Identify which cell holds the provided text, then report its (X, Y) central coordinate. 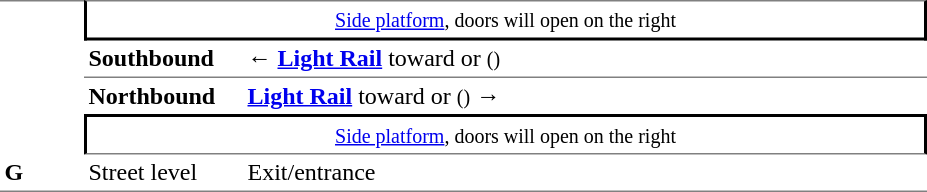
Street level (164, 173)
Exit/entrance (585, 173)
G (42, 96)
← Light Rail toward or () (585, 58)
Northbound (164, 95)
Light Rail toward or () → (585, 95)
Southbound (164, 58)
